Return (x, y) of the center of cell containing provided text 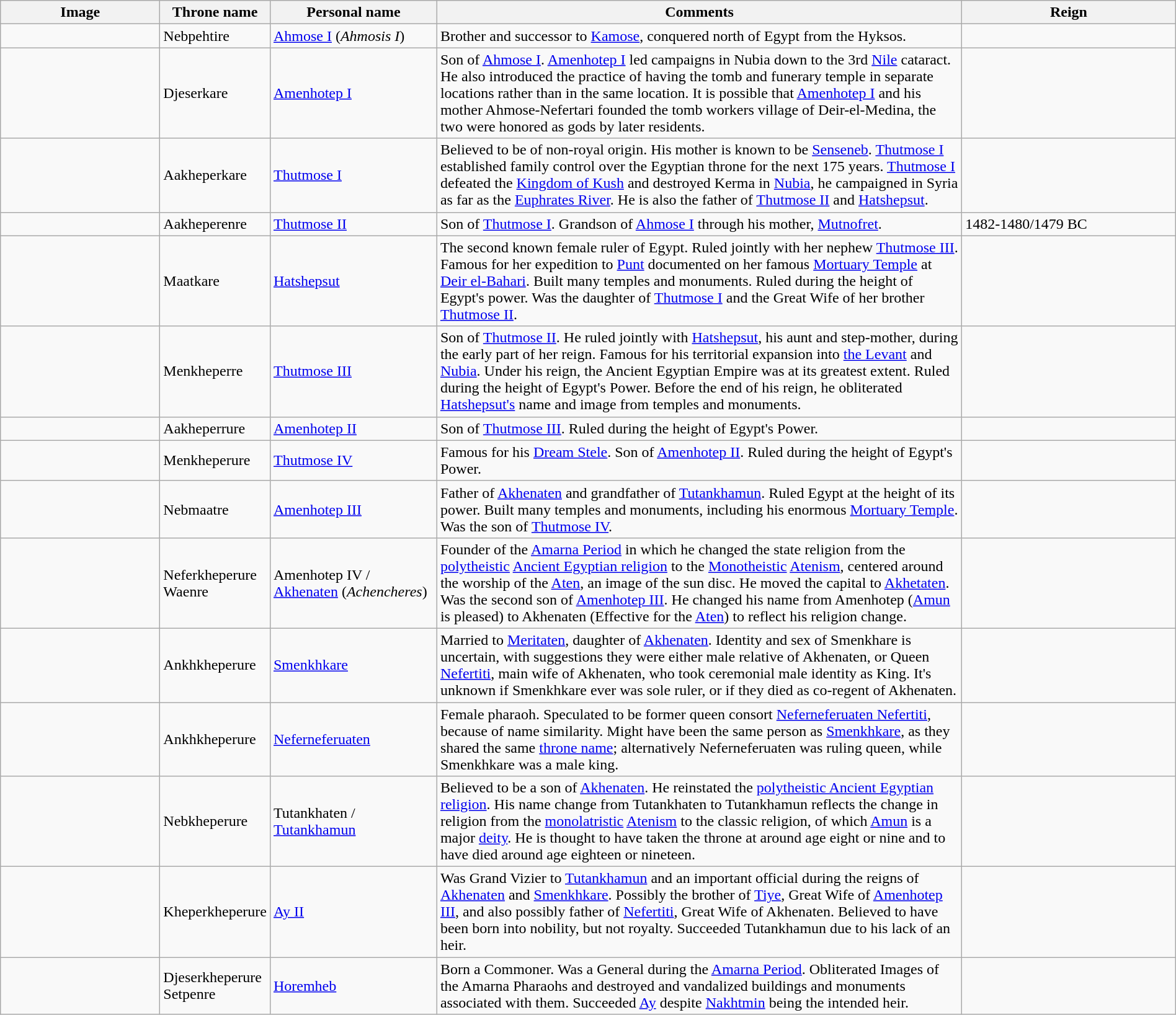
Famous for his Dream Stele. Son of Amenhotep II. Ruled during the height of Egypt's Power. (699, 460)
Djeserkare (215, 93)
Amenhotep III (354, 509)
Son of Thutmose III. Ruled during the height of Egypt's Power. (699, 428)
Image (81, 12)
Thutmose III (354, 371)
Ay II (354, 912)
Hatshepsut (354, 281)
1482-1480/1479 BC (1069, 224)
Nebpehtire (215, 36)
Tutankhaten / Tutankhamun (354, 822)
Reign (1069, 12)
Aakheperenre (215, 224)
Son of Thutmose I. Grandson of Ahmose I through his mother, Mutnofret. (699, 224)
Djeserkheperure Setpenre (215, 986)
Thutmose II (354, 224)
Amenhotep II (354, 428)
Thutmose I (354, 175)
Nebmaatre (215, 509)
Thutmose IV (354, 460)
Smenkhkare (354, 665)
Amenhotep IV / Akhenaten (Achencheres) (354, 583)
Menkheperre (215, 371)
Kheperkheperure (215, 912)
Maatkare (215, 281)
Aakheperrure (215, 428)
Throne name (215, 12)
Aakheperkare (215, 175)
Horemheb (354, 986)
Personal name (354, 12)
Brother and successor to Kamose, conquered north of Egypt from the Hyksos. (699, 36)
Neferkheperure Waenre (215, 583)
Ahmose I (Ahmosis I) (354, 36)
Amenhotep I (354, 93)
Comments (699, 12)
Menkheperure (215, 460)
Neferneferuaten (354, 739)
Nebkheperure (215, 822)
